Provide the (x, y) coordinate of the cell's center where the given text is located.  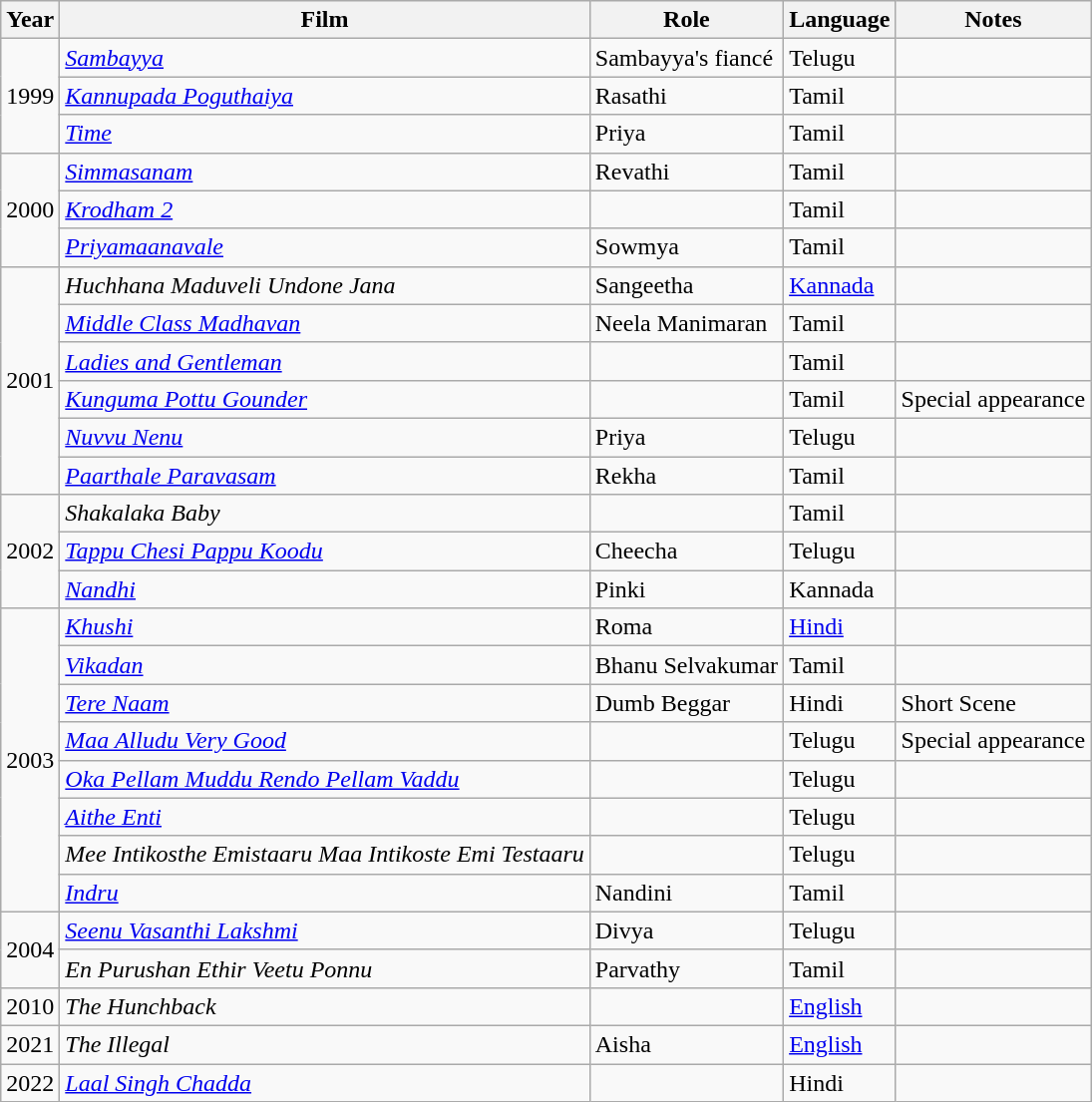
Sowmya (686, 247)
Notes (993, 20)
Bhanu Selvakumar (686, 665)
Aithe Enti (325, 817)
Tappu Chesi Pappu Koodu (325, 551)
2022 (30, 1082)
Simmasanam (325, 172)
Indru (325, 893)
Laal Singh Chadda (325, 1082)
2002 (30, 551)
Divya (686, 930)
Neela Manimaran (686, 323)
Shakalaka Baby (325, 514)
The Illegal (325, 1044)
Kunguma Pottu Gounder (325, 399)
Pinki (686, 589)
Dumb Beggar (686, 703)
En Purushan Ethir Veetu Ponnu (325, 968)
Nandini (686, 893)
Vikadan (325, 665)
2010 (30, 1006)
Krodham 2 (325, 209)
Nuvvu Nenu (325, 437)
Cheecha (686, 551)
Year (30, 20)
2004 (30, 949)
The Hunchback (325, 1006)
Oka Pellam Muddu Rendo Pellam Vaddu (325, 779)
Ladies and Gentleman (325, 361)
2000 (30, 209)
2003 (30, 760)
Khushi (325, 627)
Rekha (686, 476)
Sambayya (325, 58)
Revathi (686, 172)
2021 (30, 1044)
Language (840, 20)
1999 (30, 96)
2001 (30, 380)
Roma (686, 627)
Aisha (686, 1044)
Tere Naam (325, 703)
Mee Intikosthe Emistaaru Maa Intikoste Emi Testaaru (325, 855)
Rasathi (686, 96)
Sangeetha (686, 285)
Seenu Vasanthi Lakshmi (325, 930)
Role (686, 20)
Nandhi (325, 589)
Huchhana Maduveli Undone Jana (325, 285)
Priyamaanavale (325, 247)
Parvathy (686, 968)
Middle Class Madhavan (325, 323)
Time (325, 134)
Sambayya's fiancé (686, 58)
Short Scene (993, 703)
Kannupada Poguthaiya (325, 96)
Film (325, 20)
Paarthale Paravasam (325, 476)
Maa Alludu Very Good (325, 741)
